Pinpoint the cell where the given text exists, returning its [X, Y] midpoint coordinate. 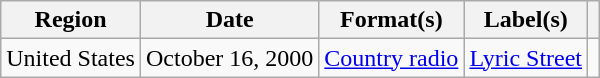
Date [229, 20]
Format(s) [392, 20]
Label(s) [526, 20]
United States [71, 58]
October 16, 2000 [229, 58]
Lyric Street [526, 58]
Country radio [392, 58]
Region [71, 20]
